Output the [x, y] coordinate of the center of the cell containing the given text.  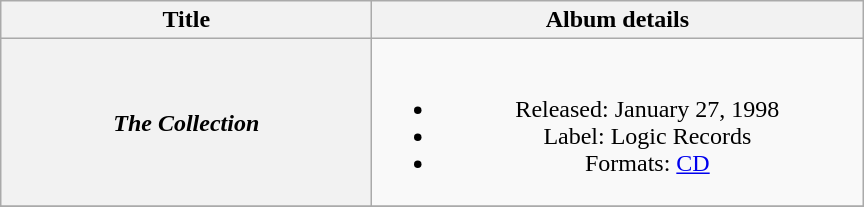
Title [186, 20]
Released: January 27, 1998Label: Logic RecordsFormats: CD [618, 122]
Album details [618, 20]
The Collection [186, 122]
